From the cell containing the given text, extract its center point as (x, y) coordinate. 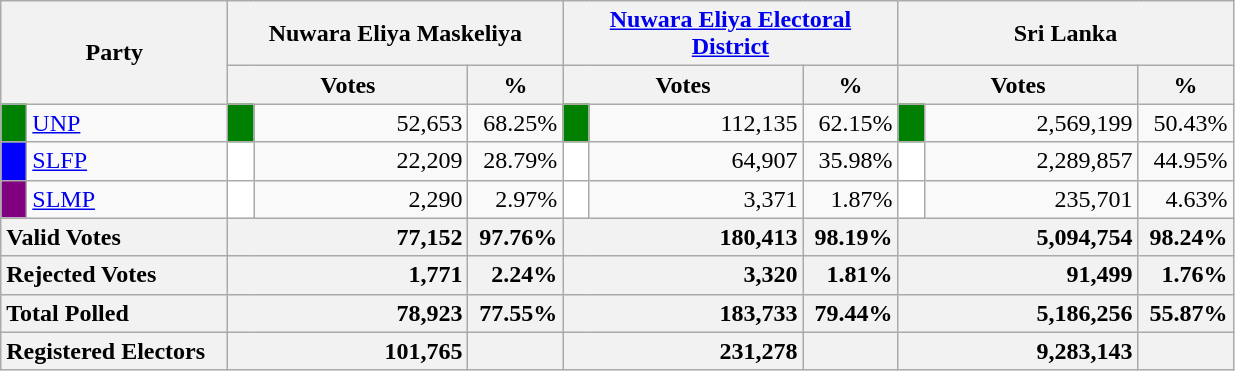
22,209 (361, 161)
2.24% (516, 275)
5,186,256 (1018, 313)
3,371 (696, 199)
112,135 (696, 123)
97.76% (516, 237)
101,765 (348, 351)
62.15% (850, 123)
Party (114, 52)
64,907 (696, 161)
2,569,199 (1031, 123)
Nuwara Eliya Electoral District (730, 34)
4.63% (1186, 199)
77,152 (348, 237)
79.44% (850, 313)
1.87% (850, 199)
9,283,143 (1018, 351)
50.43% (1186, 123)
183,733 (683, 313)
5,094,754 (1018, 237)
Total Polled (114, 313)
2,289,857 (1031, 161)
Sri Lanka (1066, 34)
44.95% (1186, 161)
2,290 (361, 199)
78,923 (348, 313)
2.97% (516, 199)
35.98% (850, 161)
235,701 (1031, 199)
91,499 (1018, 275)
Registered Electors (114, 351)
3,320 (683, 275)
Nuwara Eliya Maskeliya (396, 34)
68.25% (516, 123)
77.55% (516, 313)
1.81% (850, 275)
28.79% (516, 161)
98.24% (1186, 237)
52,653 (361, 123)
Valid Votes (114, 237)
55.87% (1186, 313)
SLMP (128, 199)
UNP (128, 123)
1.76% (1186, 275)
231,278 (683, 351)
SLFP (128, 161)
Rejected Votes (114, 275)
180,413 (683, 237)
1,771 (348, 275)
98.19% (850, 237)
